Return the [x, y] coordinate for the center point of the cell that contains the specified text.  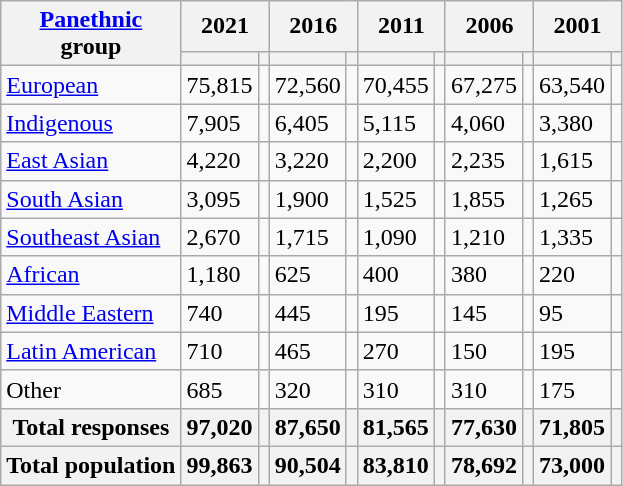
1,090 [396, 237]
1,335 [572, 237]
320 [308, 389]
2021 [225, 26]
445 [308, 313]
70,455 [396, 85]
90,504 [308, 465]
77,630 [484, 427]
4,220 [220, 161]
East Asian [91, 161]
78,692 [484, 465]
75,815 [220, 85]
2011 [401, 26]
67,275 [484, 85]
1,855 [484, 199]
Total population [91, 465]
99,863 [220, 465]
2,200 [396, 161]
81,565 [396, 427]
European [91, 85]
2,235 [484, 161]
710 [220, 351]
2016 [313, 26]
465 [308, 351]
1,265 [572, 199]
Panethnicgroup [91, 34]
2006 [489, 26]
African [91, 275]
1,525 [396, 199]
625 [308, 275]
1,615 [572, 161]
380 [484, 275]
6,405 [308, 123]
4,060 [484, 123]
270 [396, 351]
Indigenous [91, 123]
87,650 [308, 427]
83,810 [396, 465]
685 [220, 389]
95 [572, 313]
Other [91, 389]
71,805 [572, 427]
Southeast Asian [91, 237]
400 [396, 275]
145 [484, 313]
72,560 [308, 85]
73,000 [572, 465]
150 [484, 351]
63,540 [572, 85]
1,715 [308, 237]
1,180 [220, 275]
Latin American [91, 351]
220 [572, 275]
740 [220, 313]
1,900 [308, 199]
3,220 [308, 161]
South Asian [91, 199]
97,020 [220, 427]
175 [572, 389]
3,095 [220, 199]
2001 [578, 26]
3,380 [572, 123]
Total responses [91, 427]
Middle Eastern [91, 313]
1,210 [484, 237]
7,905 [220, 123]
5,115 [396, 123]
2,670 [220, 237]
